Find where the given text appears and provide that cell's center as (x, y) coordinate. 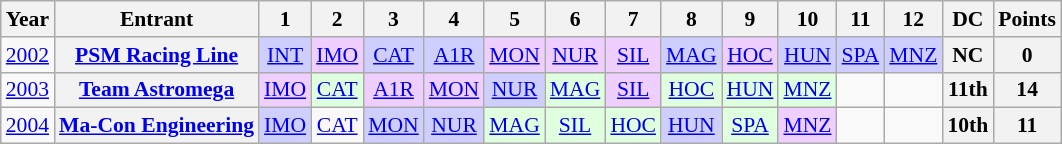
Ma-Con Engineering (156, 126)
Entrant (156, 19)
2004 (28, 126)
11th (968, 90)
NC (968, 55)
Team Astromega (156, 90)
2003 (28, 90)
1 (285, 19)
2 (337, 19)
10th (968, 126)
9 (750, 19)
Points (1027, 19)
12 (913, 19)
6 (576, 19)
0 (1027, 55)
4 (454, 19)
INT (285, 55)
8 (692, 19)
3 (394, 19)
10 (807, 19)
5 (514, 19)
PSM Racing Line (156, 55)
2002 (28, 55)
Year (28, 19)
14 (1027, 90)
7 (633, 19)
DC (968, 19)
